Return [x, y] of the center of cell containing provided text 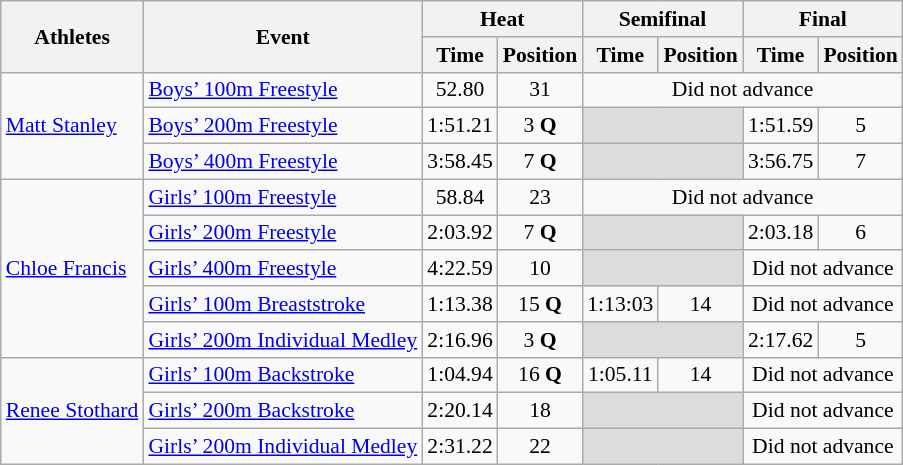
3:58.45 [460, 162]
2:03.92 [460, 233]
2:31.22 [460, 447]
18 [540, 411]
Chloe Francis [72, 268]
1:13.38 [460, 304]
23 [540, 197]
1:51.21 [460, 126]
Girls’ 200m Backstroke [282, 411]
7 [860, 162]
10 [540, 269]
Boys’ 200m Freestyle [282, 126]
Boys’ 100m Freestyle [282, 90]
31 [540, 90]
3:56.75 [780, 162]
22 [540, 447]
Girls’ 100m Freestyle [282, 197]
Boys’ 400m Freestyle [282, 162]
Girls’ 100m Breaststroke [282, 304]
Girls’ 400m Freestyle [282, 269]
52.80 [460, 90]
2:03.18 [780, 233]
4:22.59 [460, 269]
Athletes [72, 36]
Girls’ 100m Backstroke [282, 375]
1:51.59 [780, 126]
Matt Stanley [72, 126]
Girls’ 200m Freestyle [282, 233]
15 Q [540, 304]
16 Q [540, 375]
Heat [502, 19]
Semifinal [662, 19]
1:05.11 [620, 375]
1:04.94 [460, 375]
58.84 [460, 197]
2:20.14 [460, 411]
Event [282, 36]
1:13:03 [620, 304]
2:16.96 [460, 340]
Renee Stothard [72, 410]
Final [823, 19]
6 [860, 233]
2:17.62 [780, 340]
